Pinpoint the cell where the given text exists, returning its (x, y) midpoint coordinate. 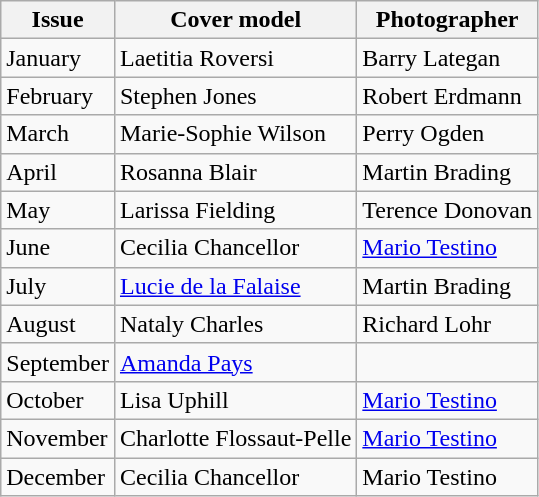
May (58, 210)
April (58, 172)
Laetitia Roversi (235, 58)
November (58, 438)
Terence Donovan (448, 210)
Photographer (448, 20)
June (58, 248)
Marie-Sophie Wilson (235, 134)
Larissa Fielding (235, 210)
August (58, 324)
Lisa Uphill (235, 400)
September (58, 362)
Amanda Pays (235, 362)
February (58, 96)
Issue (58, 20)
Perry Ogden (448, 134)
October (58, 400)
Nataly Charles (235, 324)
January (58, 58)
Barry Lategan (448, 58)
Rosanna Blair (235, 172)
Cover model (235, 20)
December (58, 477)
July (58, 286)
Richard Lohr (448, 324)
Charlotte Flossaut-Pelle (235, 438)
Stephen Jones (235, 96)
Lucie de la Falaise (235, 286)
Robert Erdmann (448, 96)
March (58, 134)
